Pinpoint the cell where the given text exists, returning its (x, y) midpoint coordinate. 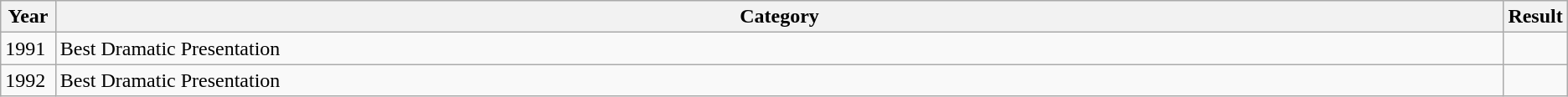
1991 (28, 48)
Result (1535, 17)
1992 (28, 80)
Category (779, 17)
Year (28, 17)
